For the text-containing cell, return its midpoint in (x, y) coordinate format. 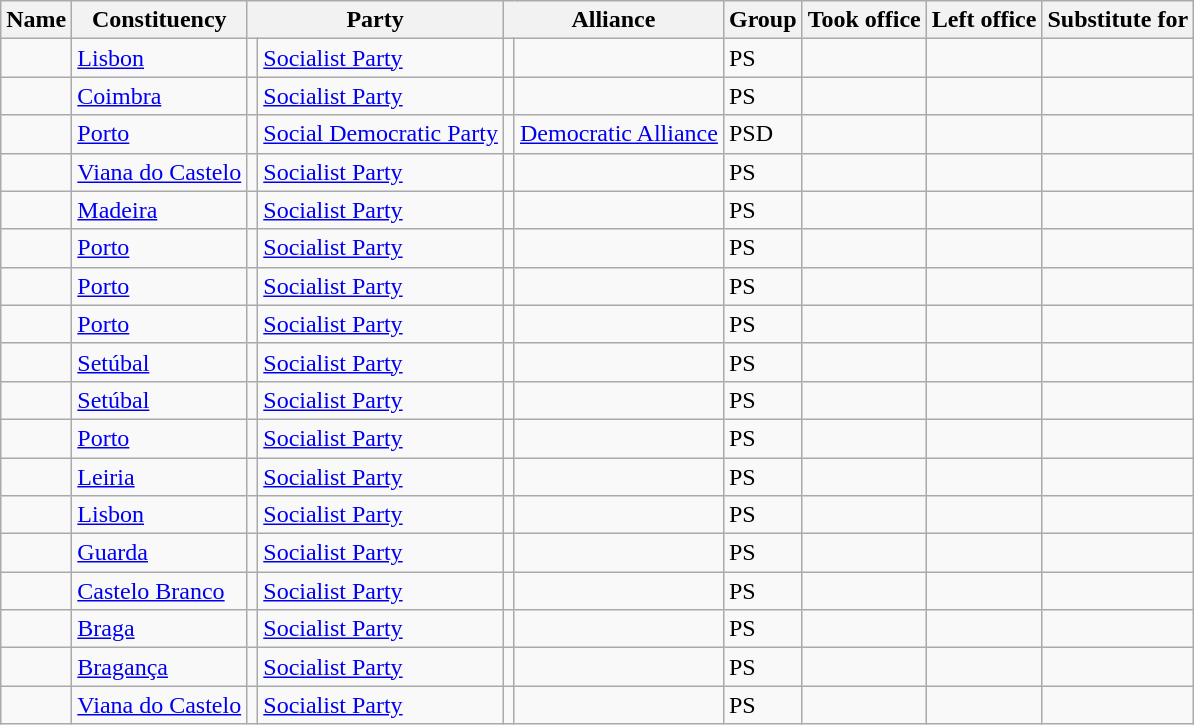
Guarda (160, 553)
Took office (864, 20)
Left office (984, 20)
Democratic Alliance (618, 134)
Social Democratic Party (381, 134)
Leiria (160, 477)
PSD (762, 134)
Braga (160, 629)
Name (36, 20)
Madeira (160, 210)
Group (762, 20)
Constituency (160, 20)
Substitute for (1118, 20)
Alliance (613, 20)
Coimbra (160, 96)
Castelo Branco (160, 591)
Party (376, 20)
Bragança (160, 667)
